Return (X, Y) of the center of cell containing provided text 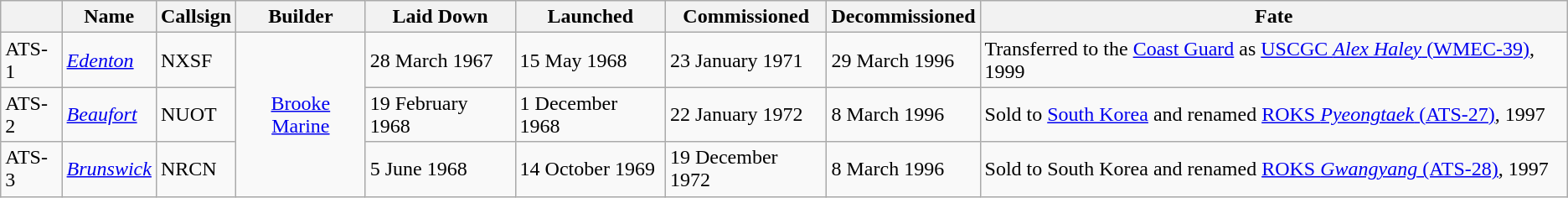
Brooke Marine (302, 114)
29 March 1996 (903, 60)
NUOT (196, 114)
15 May 1968 (590, 60)
Transferred to the Coast Guard as USCGC Alex Haley (WMEC-39), 1999 (1273, 60)
23 January 1971 (745, 60)
ATS-2 (32, 114)
Edenton (109, 60)
Name (109, 17)
Callsign (196, 17)
Sold to South Korea and renamed ROKS Pyeongtaek (ATS-27), 1997 (1273, 114)
Launched (590, 17)
22 January 1972 (745, 114)
NRCN (196, 169)
NXSF (196, 60)
Laid Down (441, 17)
ATS-3 (32, 169)
Decommissioned (903, 17)
Builder (302, 17)
19 December 1972 (745, 169)
Fate (1273, 17)
28 March 1967 (441, 60)
19 February 1968 (441, 114)
1 December 1968 (590, 114)
Commissioned (745, 17)
5 June 1968 (441, 169)
14 October 1969 (590, 169)
Beaufort (109, 114)
ATS-1 (32, 60)
Sold to South Korea and renamed ROKS Gwangyang (ATS-28), 1997 (1273, 169)
Brunswick (109, 169)
